For the text-containing cell, return its midpoint in [X, Y] coordinate format. 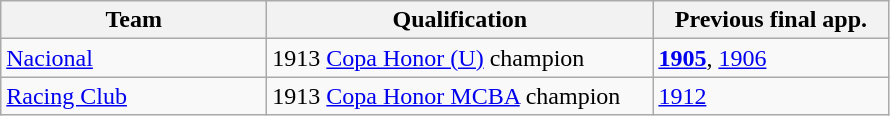
Qualification [460, 20]
Team [134, 20]
Previous final app. [771, 20]
Nacional [134, 58]
1913 Copa Honor MCBA champion [460, 96]
1905, 1906 [771, 58]
1912 [771, 96]
1913 Copa Honor (U) champion [460, 58]
Racing Club [134, 96]
